Search for the cell housing the specified text and yield its [x, y] center coordinate. 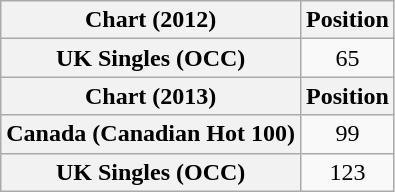
Chart (2013) [151, 96]
123 [348, 172]
99 [348, 134]
65 [348, 58]
Canada (Canadian Hot 100) [151, 134]
Chart (2012) [151, 20]
